Extract the (x, y) coordinate from the center of the cell holding the provided text.  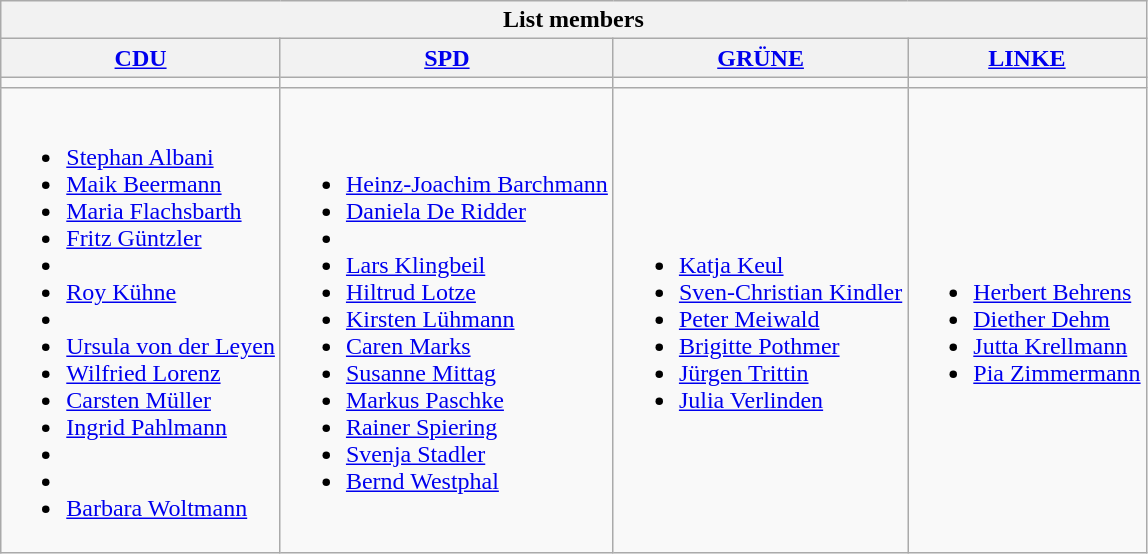
LINKE (1027, 58)
Herbert BehrensDiether DehmJutta KrellmannPia Zimmermann (1027, 320)
CDU (141, 58)
Stephan AlbaniMaik BeermannMaria FlachsbarthFritz GüntzlerRoy KühneUrsula von der LeyenWilfried LorenzCarsten MüllerIngrid PahlmannBarbara Woltmann (141, 320)
Katja KeulSven-Christian KindlerPeter MeiwaldBrigitte PothmerJürgen TrittinJulia Verlinden (760, 320)
List members (574, 20)
SPD (446, 58)
GRÜNE (760, 58)
